Find where the given text appears and provide that cell's center as (X, Y) coordinate. 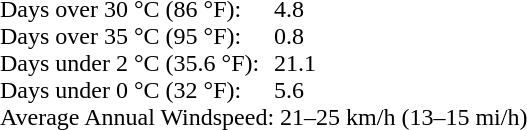
21.1 (400, 64)
Days under 0 °C (32 °F): (137, 90)
Days over 35 °C (95 °F): (137, 36)
Days under 2 °C (35.6 °F): (137, 64)
5.6 (400, 90)
0.8 (400, 36)
